Locate the cell with the specified text and output its (x, y) center coordinate. 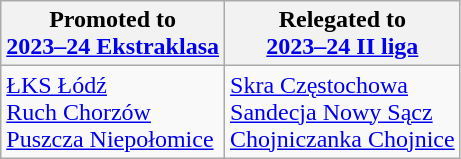
ŁKS Łódź Ruch Chorzów Puszcza Niepołomice (113, 112)
Relegated to2023–24 II liga (343, 34)
Skra Częstochowa Sandecja Nowy Sącz Chojniczanka Chojnice (343, 112)
Promoted to2023–24 Ekstraklasa (113, 34)
